Find where the given text appears and provide that cell's center as (X, Y) coordinate. 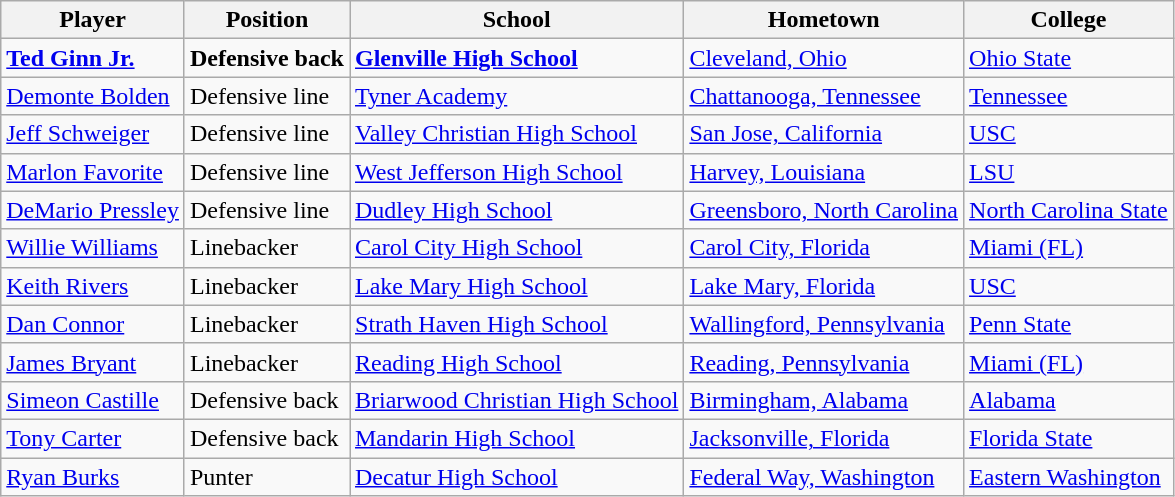
Tyner Academy (517, 96)
School (517, 20)
Alabama (1069, 400)
Ryan Burks (93, 477)
Briarwood Christian High School (517, 400)
Birmingham, Alabama (824, 400)
Carol City High School (517, 248)
Ted Ginn Jr. (93, 58)
North Carolina State (1069, 210)
Dan Connor (93, 324)
Willie Williams (93, 248)
Tony Carter (93, 438)
Mandarin High School (517, 438)
Chattanooga, Tennessee (824, 96)
Punter (266, 477)
Strath Haven High School (517, 324)
Jeff Schweiger (93, 134)
Position (266, 20)
Florida State (1069, 438)
Lake Mary, Florida (824, 286)
Federal Way, Washington (824, 477)
Greensboro, North Carolina (824, 210)
Simeon Castille (93, 400)
Jacksonville, Florida (824, 438)
Player (93, 20)
LSU (1069, 172)
James Bryant (93, 362)
Tennessee (1069, 96)
Dudley High School (517, 210)
Eastern Washington (1069, 477)
Lake Mary High School (517, 286)
Valley Christian High School (517, 134)
Wallingford, Pennsylvania (824, 324)
Cleveland, Ohio (824, 58)
Glenville High School (517, 58)
Demonte Bolden (93, 96)
Harvey, Louisiana (824, 172)
College (1069, 20)
Decatur High School (517, 477)
San Jose, California (824, 134)
Carol City, Florida (824, 248)
West Jefferson High School (517, 172)
Hometown (824, 20)
Ohio State (1069, 58)
Reading High School (517, 362)
DeMario Pressley (93, 210)
Penn State (1069, 324)
Reading, Pennsylvania (824, 362)
Keith Rivers (93, 286)
Marlon Favorite (93, 172)
